Scan for the cell matching the given text and deliver its (X, Y) coordinate at center. 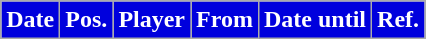
Player (152, 20)
Pos. (86, 20)
From (225, 20)
Ref. (398, 20)
Date until (314, 20)
Date (30, 20)
